Return (X, Y) of the center of cell containing provided text 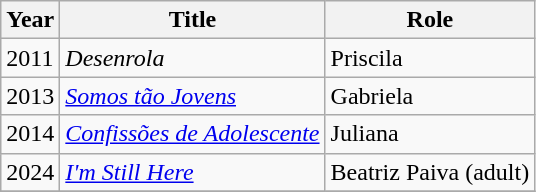
2024 (30, 172)
Juliana (430, 134)
2013 (30, 96)
2011 (30, 58)
Year (30, 20)
Role (430, 20)
Title (192, 20)
Somos tão Jovens (192, 96)
I'm Still Here (192, 172)
Priscila (430, 58)
Beatriz Paiva (adult) (430, 172)
Desenrola (192, 58)
Confissões de Adolescente (192, 134)
Gabriela (430, 96)
2014 (30, 134)
